Return [x, y] of the center of cell containing provided text 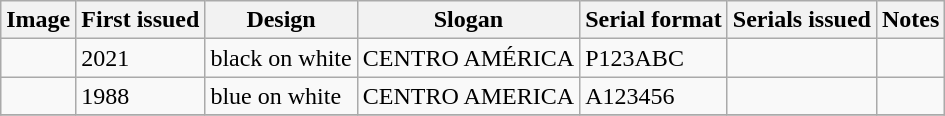
Notes [910, 20]
Serial format [654, 20]
First issued [140, 20]
Serials issued [802, 20]
Slogan [468, 20]
CENTRO AMÉRICA [468, 58]
A123456 [654, 96]
2021 [140, 58]
Image [38, 20]
P123ABC [654, 58]
CENTRO AMERICA [468, 96]
blue on white [281, 96]
Design [281, 20]
black on white [281, 58]
1988 [140, 96]
